Return the (X, Y) coordinate for the center point of the cell that contains the specified text.  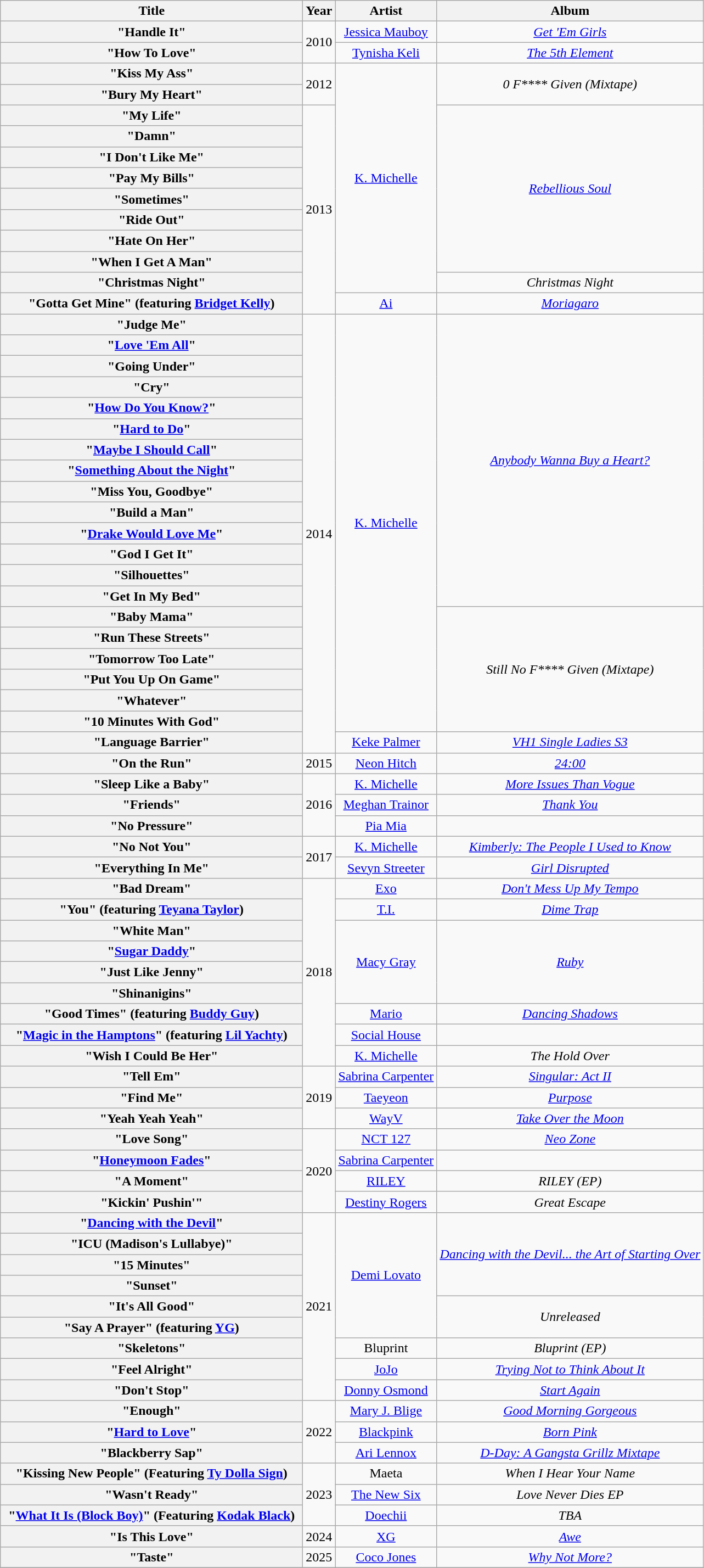
Blackpink (386, 1432)
Take Over the Moon (570, 1118)
2016 (319, 805)
Taeyeon (386, 1097)
"Christmas Night" (151, 283)
Donny Osmond (386, 1390)
Mary J. Blige (386, 1411)
Pia Mia (386, 826)
"Ride Out" (151, 220)
When I Hear Your Name (570, 1474)
TBA (570, 1515)
"Miss You, Goodbye" (151, 491)
Title (151, 11)
"Kissing New People" (Featuring Ty Dolla Sign) (151, 1474)
"Is This Love" (151, 1536)
JoJo (386, 1369)
"Wasn't Ready" (151, 1494)
"Dancing with the Devil" (151, 1223)
2013 (319, 210)
"Handle It" (151, 32)
Get 'Em Girls (570, 32)
Jessica Mauboy (386, 32)
"Say A Prayer" (featuring YG) (151, 1328)
D-Day: A Gangsta Grillz Mixtape (570, 1453)
RILEY (EP) (570, 1181)
Ari Lennox (386, 1453)
Doechii (386, 1515)
2014 (319, 534)
Dancing Shadows (570, 1014)
Meghan Trainor (386, 805)
Bluprint (386, 1348)
"Bad Dream" (151, 888)
"Hard to Love" (151, 1432)
Album (570, 11)
"How To Love" (151, 53)
"My Life" (151, 115)
"Silhouettes" (151, 575)
The Hold Over (570, 1056)
"No Pressure" (151, 826)
Awe (570, 1536)
"No Not You" (151, 847)
"Tell Em" (151, 1077)
"Good Times" (featuring Buddy Guy) (151, 1014)
Dancing with the Devil... the Art of Starting Over (570, 1254)
Singular: Act II (570, 1077)
"Magic in the Hamptons" (featuring Lil Yachty) (151, 1035)
"ICU (Madison's Lullabye)" (151, 1244)
Thank You (570, 805)
The New Six (386, 1494)
"Love Song" (151, 1139)
"Damn" (151, 136)
Demi Lovato (386, 1275)
"Shinanigins" (151, 993)
Trying Not to Think About It (570, 1369)
"What It Is (Block Boy)" (Featuring Kodak Black) (151, 1515)
"Blackberry Sap" (151, 1453)
"Something About the Night" (151, 471)
Born Pink (570, 1432)
Ai (386, 304)
2018 (319, 972)
"How Do You Know?" (151, 408)
"Friends" (151, 805)
"10 Minutes With God" (151, 721)
Girl Disrupted (570, 867)
"Put You Up On Game" (151, 680)
Neo Zone (570, 1139)
"Kickin' Pushin'" (151, 1202)
Sevyn Streeter (386, 867)
"Gotta Get Mine" (featuring Bridget Kelly) (151, 304)
XG (386, 1536)
WayV (386, 1118)
Don't Mess Up My Tempo (570, 888)
"15 Minutes" (151, 1264)
"Build a Man" (151, 512)
Year (319, 11)
"Love 'Em All" (151, 345)
"Tomorrow Too Late" (151, 659)
2022 (319, 1432)
"Get In My Bed" (151, 596)
"Pay My Bills" (151, 178)
Unreleased (570, 1317)
"Taste" (151, 1557)
"Whatever" (151, 701)
Coco Jones (386, 1557)
Good Morning Gorgeous (570, 1411)
"Wish I Could Be Her" (151, 1056)
Keke Palmer (386, 742)
2023 (319, 1494)
Ruby (570, 962)
"Going Under" (151, 366)
"I Don't Like Me" (151, 157)
"Everything In Me" (151, 867)
"It's All Good" (151, 1307)
"Just Like Jenny" (151, 972)
Bluprint (EP) (570, 1348)
2015 (319, 763)
Still No F**** Given (Mixtape) (570, 669)
2024 (319, 1536)
"Drake Would Love Me" (151, 533)
Exo (386, 888)
Maeta (386, 1474)
"Cry" (151, 387)
More Issues Than Vogue (570, 784)
2025 (319, 1557)
"Sleep Like a Baby" (151, 784)
2010 (319, 42)
"Yeah Yeah Yeah" (151, 1118)
Love Never Dies EP (570, 1494)
Christmas Night (570, 283)
"Find Me" (151, 1097)
2017 (319, 857)
"Don't Stop" (151, 1390)
"White Man" (151, 931)
"Judge Me" (151, 324)
"God I Get It" (151, 554)
T.I. (386, 909)
Neon Hitch (386, 763)
"Baby Mama" (151, 617)
The 5th Element (570, 53)
2020 (319, 1171)
"Sugar Daddy" (151, 951)
NCT 127 (386, 1139)
"Kiss My Ass" (151, 74)
"Language Barrier" (151, 742)
Macy Gray (386, 962)
0 F**** Given (Mixtape) (570, 84)
VH1 Single Ladies S3 (570, 742)
"You" (featuring Teyana Taylor) (151, 909)
"Sometimes" (151, 199)
"Run These Streets" (151, 638)
"Honeymoon Fades" (151, 1160)
"When I Get A Man" (151, 262)
Purpose (570, 1097)
Anybody Wanna Buy a Heart? (570, 460)
Tynisha Keli (386, 53)
Great Escape (570, 1202)
Kimberly: The People I Used to Know (570, 847)
"Hate On Her" (151, 240)
RILEY (386, 1181)
Start Again (570, 1390)
Social House (386, 1035)
Artist (386, 11)
2021 (319, 1307)
"A Moment" (151, 1181)
2012 (319, 84)
"Enough" (151, 1411)
Destiny Rogers (386, 1202)
Mario (386, 1014)
Moriagaro (570, 304)
"Bury My Heart" (151, 94)
"Sunset" (151, 1286)
"Feel Alright" (151, 1369)
Dime Trap (570, 909)
"Skeletons" (151, 1348)
"Maybe I Should Call" (151, 450)
"On the Run" (151, 763)
24:00 (570, 763)
Rebellious Soul (570, 188)
Why Not More? (570, 1557)
2019 (319, 1097)
"Hard to Do" (151, 429)
